Locate the cell with the specified text and output its [X, Y] center coordinate. 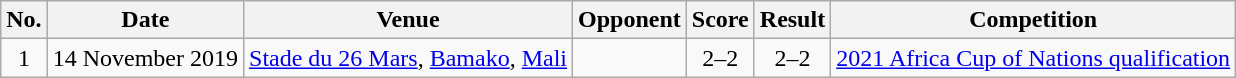
1 [24, 58]
Stade du 26 Mars, Bamako, Mali [408, 58]
Date [145, 20]
Score [720, 20]
2021 Africa Cup of Nations qualification [1034, 58]
Venue [408, 20]
Opponent [630, 20]
14 November 2019 [145, 58]
No. [24, 20]
Competition [1034, 20]
Result [792, 20]
